Scan for the cell matching the given text and deliver its [x, y] coordinate at center. 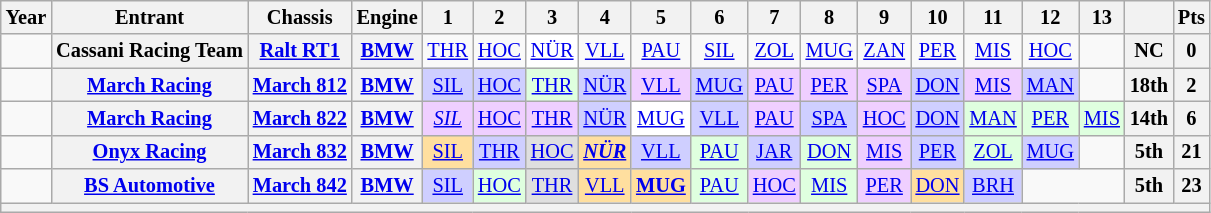
March 832 [300, 152]
14th [1149, 118]
0 [1192, 51]
18th [1149, 85]
9 [884, 17]
JAR [774, 152]
13 [1102, 17]
Pts [1192, 17]
1 [448, 17]
Chassis [300, 17]
BRH [992, 186]
Onyx Racing [150, 152]
12 [1050, 17]
March 842 [300, 186]
10 [938, 17]
ZAN [884, 51]
March 812 [300, 85]
Entrant [150, 17]
7 [774, 17]
BS Automotive [150, 186]
3 [552, 17]
March 822 [300, 118]
23 [1192, 186]
NC [1149, 51]
Year [26, 17]
21 [1192, 152]
5 [661, 17]
Ralt RT1 [300, 51]
Cassani Racing Team [150, 51]
11 [992, 17]
8 [830, 17]
4 [604, 17]
Engine [388, 17]
